Determine the [x, y] coordinate at the center of the cell enclosing the given text.  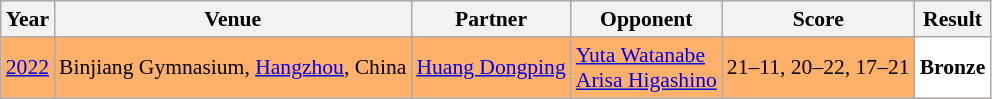
Year [28, 19]
2022 [28, 68]
Result [953, 19]
Partner [490, 19]
Binjiang Gymnasium, Hangzhou, China [232, 68]
Venue [232, 19]
Opponent [646, 19]
21–11, 20–22, 17–21 [818, 68]
Huang Dongping [490, 68]
Score [818, 19]
Yuta Watanabe Arisa Higashino [646, 68]
Bronze [953, 68]
